From the cell containing the given text, extract its center point as (x, y) coordinate. 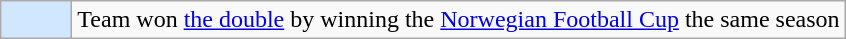
Team won the double by winning the Norwegian Football Cup the same season (458, 20)
